Return (x, y) of the center of cell containing provided text 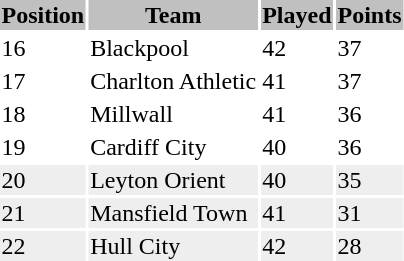
Leyton Orient (174, 180)
Cardiff City (174, 147)
19 (43, 147)
Charlton Athletic (174, 81)
Points (370, 15)
31 (370, 213)
20 (43, 180)
Mansfield Town (174, 213)
Team (174, 15)
28 (370, 246)
Hull City (174, 246)
Played (297, 15)
16 (43, 48)
Millwall (174, 114)
21 (43, 213)
Blackpool (174, 48)
17 (43, 81)
18 (43, 114)
22 (43, 246)
35 (370, 180)
Position (43, 15)
